Find where the given text appears and provide that cell's center as (x, y) coordinate. 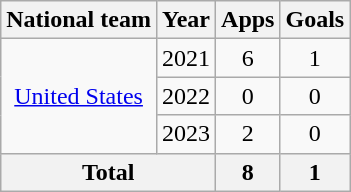
Apps (248, 20)
2022 (186, 96)
2021 (186, 58)
6 (248, 58)
Total (108, 172)
Year (186, 20)
Goals (315, 20)
2023 (186, 134)
United States (79, 96)
National team (79, 20)
8 (248, 172)
2 (248, 134)
